For the text-containing cell, return its midpoint in [X, Y] coordinate format. 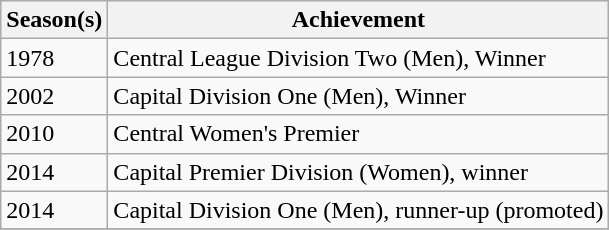
Capital Premier Division (Women), winner [358, 172]
2002 [54, 96]
Season(s) [54, 20]
Capital Division One (Men), runner-up (promoted) [358, 210]
Capital Division One (Men), Winner [358, 96]
Achievement [358, 20]
2010 [54, 134]
Central Women's Premier [358, 134]
Central League Division Two (Men), Winner [358, 58]
1978 [54, 58]
